Output the (x, y) coordinate of the center of the cell containing the given text.  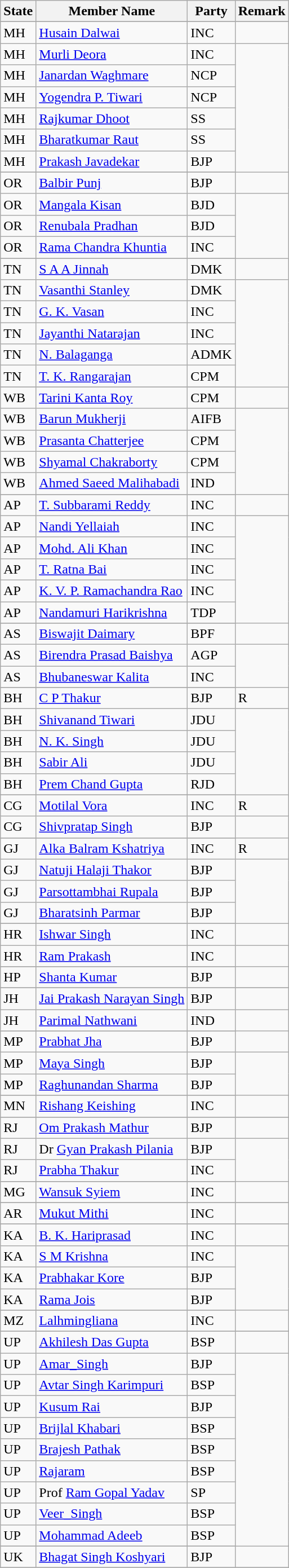
K. V. P. Ramachandra Rao (112, 591)
Yogendra P. Tiwari (112, 97)
RJD (211, 784)
Prabhakar Kore (112, 1278)
Party (211, 11)
Shyamal Chakraborty (112, 462)
MN (18, 1106)
Brijlal Khabari (112, 1428)
Mangala Kisan (112, 204)
Bhagat Singh Koshyari (112, 1557)
Renubala Pradhan (112, 226)
Amar_Singh (112, 1364)
Biswajit Daimary (112, 634)
Dr Gyan Prakash Pilania (112, 1149)
MZ (18, 1321)
AR (18, 1213)
T. K. Rangarajan (112, 376)
Prof Ram Gopal Yadav (112, 1492)
Barun Mukherji (112, 419)
Birendra Prasad Baishya (112, 655)
Natuji Halaji Thakor (112, 870)
AIFB (211, 419)
Tarini Kanta Roy (112, 398)
Prasanta Chatterjee (112, 441)
Jayanthi Natarajan (112, 333)
C P Thakur (112, 698)
G. K. Vasan (112, 312)
Shivpratap Singh (112, 827)
Shanta Kumar (112, 977)
Rama Jois (112, 1299)
Motilal Vora (112, 805)
Shivanand Tiwari (112, 720)
Ishwar Singh (112, 934)
Prem Chand Gupta (112, 784)
MG (18, 1192)
Nandi Yellaiah (112, 526)
N. K. Singh (112, 741)
T. Ratna Bai (112, 569)
Mohammad Adeeb (112, 1535)
Murli Deora (112, 54)
Prabhat Jha (112, 1042)
Rajaram (112, 1471)
Remark (261, 11)
Akhilesh Das Gupta (112, 1342)
Kusum Rai (112, 1407)
Nandamuri Harikrishna (112, 612)
Maya Singh (112, 1063)
Mukut Mithi (112, 1213)
Member Name (112, 11)
Janardan Waghmare (112, 76)
Rajkumar Dhoot (112, 118)
ADMK (211, 355)
Prakash Javadekar (112, 161)
Rishang Keishing (112, 1106)
SP (211, 1492)
S M Krishna (112, 1256)
Husain Dalwai (112, 33)
B. K. Hariprasad (112, 1235)
Om Prakash Mathur (112, 1127)
Bharatkumar Raut (112, 140)
Parsottambhai Rupala (112, 891)
UK (18, 1557)
Vasanthi Stanley (112, 290)
S A A Jinnah (112, 269)
Prabha Thakur (112, 1170)
Alka Balram Kshatriya (112, 848)
Veer_Singh (112, 1514)
N. Balaganga (112, 355)
AGP (211, 655)
Lalhmingliana (112, 1321)
Bhubaneswar Kalita (112, 677)
BPF (211, 634)
Avtar Singh Karimpuri (112, 1385)
Rama Chandra Khuntia (112, 247)
Jai Prakash Narayan Singh (112, 999)
Parimal Nathwani (112, 1020)
Wansuk Syiem (112, 1192)
Ahmed Saeed Malihabadi (112, 483)
Mohd. Ali Khan (112, 548)
State (18, 11)
Ram Prakash (112, 956)
T. Subbarami Reddy (112, 505)
HP (18, 977)
Raghunandan Sharma (112, 1085)
TDP (211, 612)
Sabir Ali (112, 763)
Balbir Punj (112, 183)
Brajesh Pathak (112, 1450)
Bharatsinh Parmar (112, 913)
